Provide the [X, Y] coordinate of the cell's center where the given text is located.  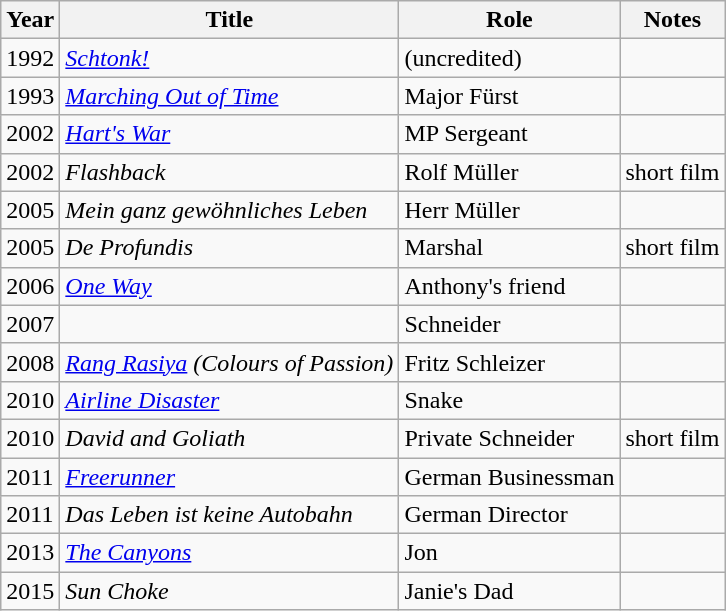
2013 [30, 553]
Jon [510, 553]
David and Goliath [230, 438]
Notes [672, 20]
De Profundis [230, 248]
Year [30, 20]
One Way [230, 286]
2008 [30, 362]
Das Leben ist keine Autobahn [230, 515]
Marching Out of Time [230, 96]
Rang Rasiya (Colours of Passion) [230, 362]
Snake [510, 400]
Hart's War [230, 134]
Flashback [230, 172]
1993 [30, 96]
Airline Disaster [230, 400]
German Director [510, 515]
Title [230, 20]
Role [510, 20]
(uncredited) [510, 58]
Private Schneider [510, 438]
Major Fürst [510, 96]
2006 [30, 286]
2015 [30, 591]
Fritz Schleizer [510, 362]
MP Sergeant [510, 134]
Schtonk! [230, 58]
Freerunner [230, 477]
2007 [30, 324]
Herr Müller [510, 210]
German Businessman [510, 477]
The Canyons [230, 553]
1992 [30, 58]
Marshal [510, 248]
Janie's Dad [510, 591]
Schneider [510, 324]
Rolf Müller [510, 172]
Mein ganz gewöhnliches Leben [230, 210]
Anthony's friend [510, 286]
Sun Choke [230, 591]
